Search for the cell housing the specified text and yield its [x, y] center coordinate. 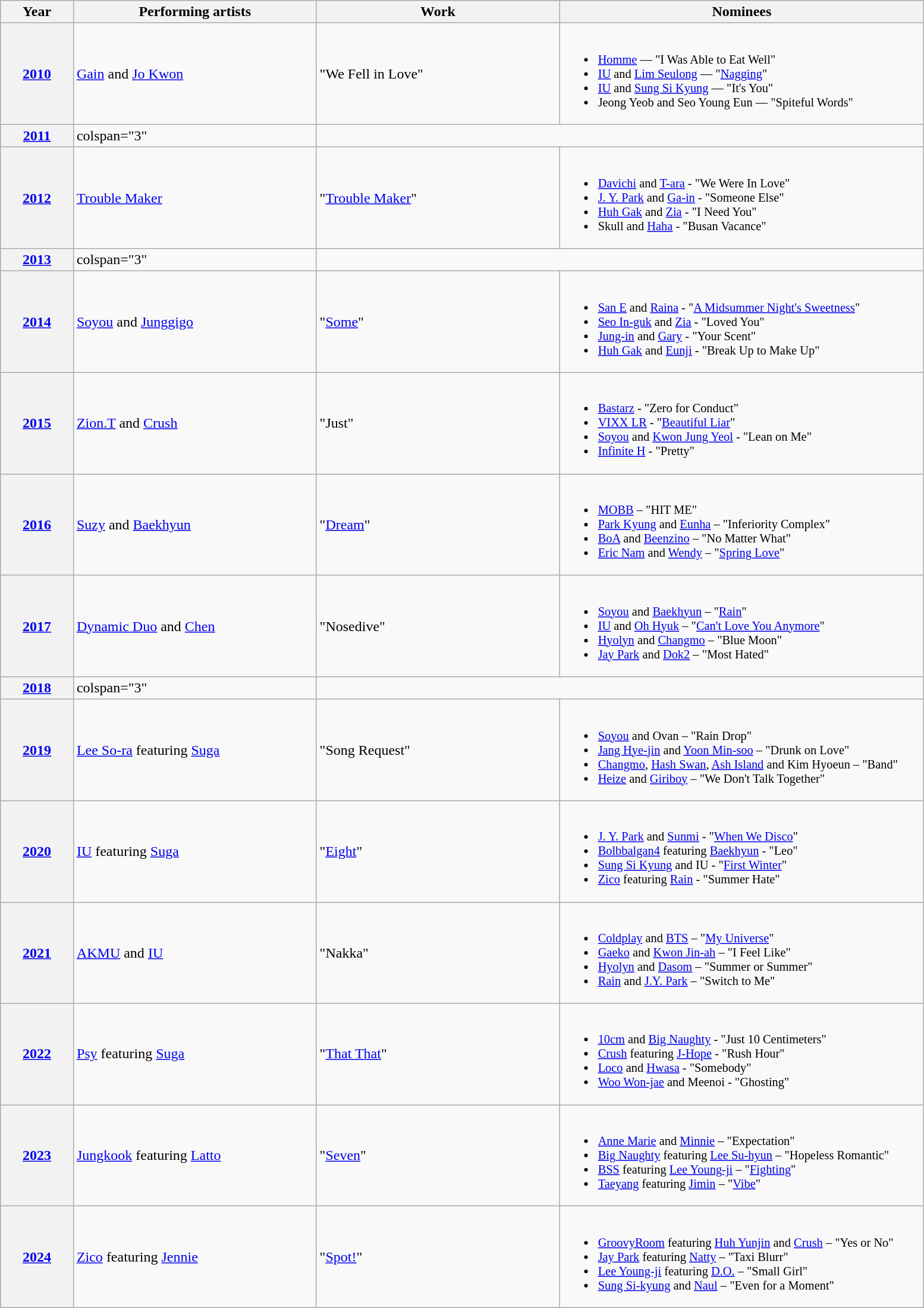
Bastarz - "Zero for Conduct"VIXX LR - "Beautiful Liar"Soyou and Kwon Jung Yeol - "Lean on Me"Infinite H - "Pretty" [742, 423]
2012 [37, 197]
2020 [37, 851]
Coldplay and BTS – "My Universe"Gaeko and Kwon Jin-ah – "I Feel Like"Hyolyn and Dasom – "Summer or Summer"Rain and J.Y. Park – "Switch to Me" [742, 952]
2017 [37, 626]
J. Y. Park and Sunmi - "When We Disco"Bolbbalgan4 featuring Baekhyun - "Leo"Sung Si Kyung and IU - "First Winter"Zico featuring Rain - "Summer Hate" [742, 851]
2010 [37, 74]
Dynamic Duo and Chen [195, 626]
Psy featuring Suga [195, 1054]
Trouble Maker [195, 197]
Performing artists [195, 12]
Soyou and Junggigo [195, 322]
Homme — "I Was Able to Eat Well"IU and Lim Seulong — "Nagging"IU and Sung Si Kyung — "It's You"Jeong Yeob and Seo Young Eun — "Spiteful Words" [742, 74]
AKMU and IU [195, 952]
Nominees [742, 12]
MOBB – "HIT ME"Park Kyung and Eunha – "Inferiority Complex"BoA and Beenzino – "No Matter What"Eric Nam and Wendy – "Spring Love" [742, 525]
Zico featuring Jennie [195, 1257]
"Nosedive" [438, 626]
2023 [37, 1155]
Jungkook featuring Latto [195, 1155]
2013 [37, 260]
"Seven" [438, 1155]
"Dream" [438, 525]
2018 [37, 688]
"That That" [438, 1054]
"We Fell in Love" [438, 74]
2022 [37, 1054]
Suzy and Baekhyun [195, 525]
2011 [37, 136]
IU featuring Suga [195, 851]
"Just" [438, 423]
"Eight" [438, 851]
2014 [37, 322]
2019 [37, 750]
2024 [37, 1257]
"Some" [438, 322]
2016 [37, 525]
Soyou and Baekhyun – "Rain"IU and Oh Hyuk – "Can't Love You Anymore"Hyolyn and Changmo – "Blue Moon"Jay Park and Dok2 – "Most Hated" [742, 626]
10cm and Big Naughty - "Just 10 Centimeters"Crush featuring J-Hope - "Rush Hour"Loco and Hwasa - "Somebody"Woo Won-jae and Meenoi - "Ghosting" [742, 1054]
Zion.T and Crush [195, 423]
"Spot!" [438, 1257]
Davichi and T-ara - "We Were In Love"J. Y. Park and Ga-in - "Someone Else"Huh Gak and Zia - "I Need You"Skull and Haha - "Busan Vacance" [742, 197]
"Nakka" [438, 952]
"Song Request" [438, 750]
Gain and Jo Kwon [195, 74]
Lee So-ra featuring Suga [195, 750]
2021 [37, 952]
Year [37, 12]
2015 [37, 423]
Work [438, 12]
"Trouble Maker" [438, 197]
